Extract the [X, Y] coordinate from the center of the cell holding the provided text.  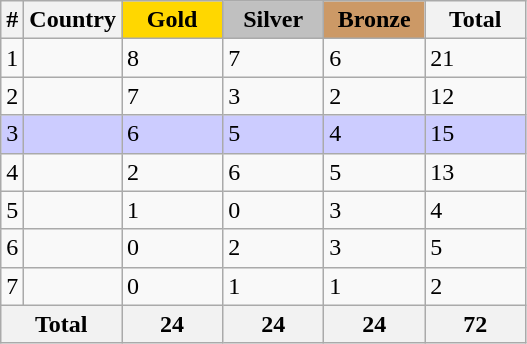
21 [476, 58]
Silver [274, 20]
12 [476, 96]
8 [172, 58]
Country [73, 20]
# [12, 20]
Bronze [374, 20]
15 [476, 134]
13 [476, 172]
72 [476, 324]
Gold [172, 20]
